Locate the cell with the specified text and output its (X, Y) center coordinate. 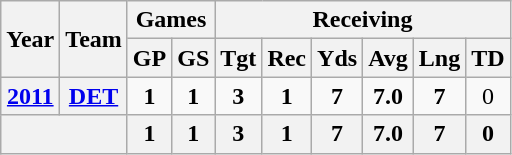
GP (149, 58)
Receiving (362, 20)
Year (30, 39)
DET (94, 96)
GS (194, 58)
Tgt (238, 58)
Rec (287, 58)
TD (488, 58)
Avg (388, 58)
Yds (338, 58)
Lng (439, 58)
Team (94, 39)
2011 (30, 96)
Games (170, 20)
